Return (x, y) of the center of cell containing provided text 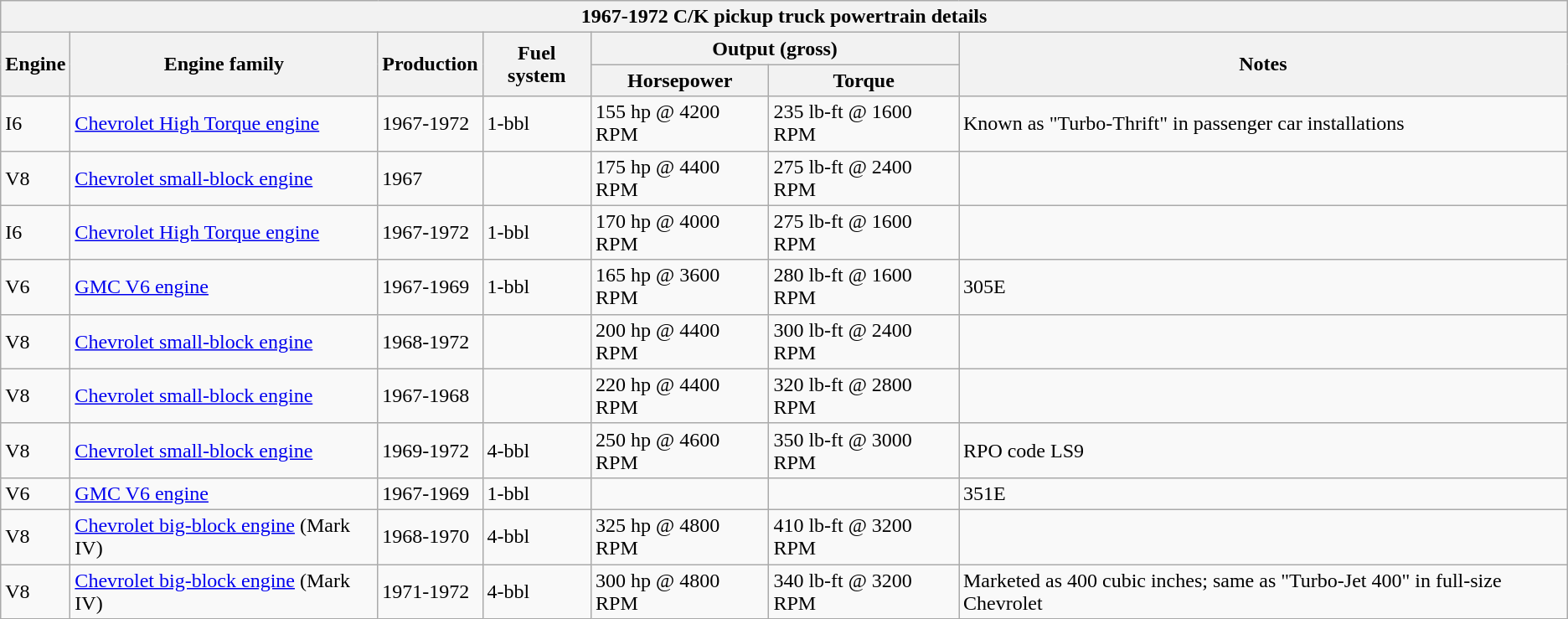
Engine family (224, 64)
1969-1972 (431, 451)
165 hp @ 3600 RPM (680, 286)
Marketed as 400 cubic inches; same as "Turbo-Jet 400" in full-size Chevrolet (1263, 591)
340 lb-ft @ 3200 RPM (864, 591)
Torque (864, 80)
351E (1263, 493)
275 lb-ft @ 1600 RPM (864, 233)
Notes (1263, 64)
1967-1972 C/K pickup truck powertrain details (784, 17)
1967-1968 (431, 395)
275 lb-ft @ 2400 RPM (864, 178)
Fuel system (536, 64)
220 hp @ 4400 RPM (680, 395)
280 lb-ft @ 1600 RPM (864, 286)
1967 (431, 178)
350 lb-ft @ 3000 RPM (864, 451)
1968-1970 (431, 536)
170 hp @ 4000 RPM (680, 233)
Engine (35, 64)
Production (431, 64)
Output (gross) (776, 49)
1968-1972 (431, 342)
Known as "Turbo-Thrift" in passenger car installations (1263, 124)
300 hp @ 4800 RPM (680, 591)
320 lb-ft @ 2800 RPM (864, 395)
RPO code LS9 (1263, 451)
325 hp @ 4800 RPM (680, 536)
Horsepower (680, 80)
410 lb-ft @ 3200 RPM (864, 536)
305E (1263, 286)
155 hp @ 4200 RPM (680, 124)
175 hp @ 4400 RPM (680, 178)
235 lb-ft @ 1600 RPM (864, 124)
300 lb-ft @ 2400 RPM (864, 342)
250 hp @ 4600 RPM (680, 451)
200 hp @ 4400 RPM (680, 342)
1971-1972 (431, 591)
